Capture the cell that displays the provided text and extract its [x, y] central coordinate. 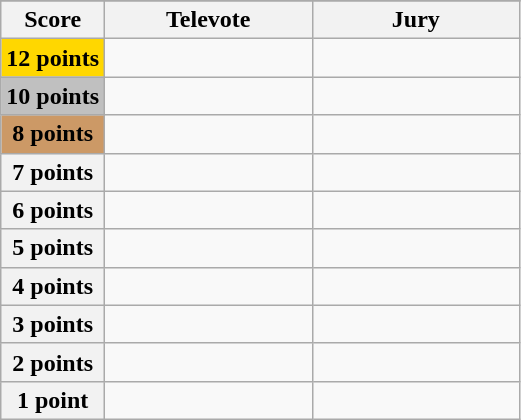
8 points [53, 134]
4 points [53, 286]
10 points [53, 96]
Score [53, 20]
1 point [53, 400]
6 points [53, 210]
Jury [416, 20]
12 points [53, 58]
3 points [53, 324]
2 points [53, 362]
7 points [53, 172]
5 points [53, 248]
Televote [209, 20]
